Provide the [x, y] coordinate of the cell's center where the given text is located.  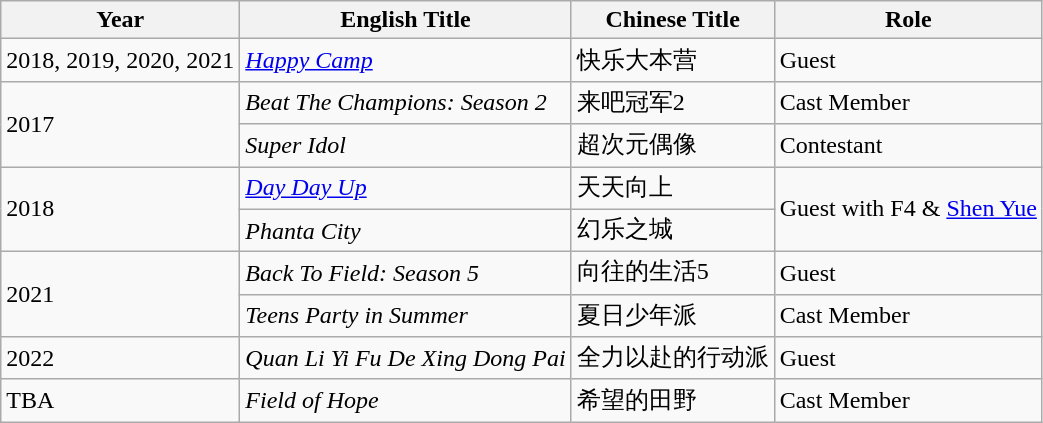
夏日少年派 [672, 316]
Field of Hope [406, 400]
2022 [120, 358]
希望的田野 [672, 400]
Teens Party in Summer [406, 316]
超次元偶像 [672, 146]
2018 [120, 208]
TBA [120, 400]
Beat The Champions: Season 2 [406, 102]
Year [120, 20]
English Title [406, 20]
Chinese Title [672, 20]
Phanta City [406, 230]
Role [908, 20]
Quan Li Yi Fu De Xing Dong Pai [406, 358]
Guest with F4 & Shen Yue [908, 208]
天天向上 [672, 188]
Day Day Up [406, 188]
来吧冠军2 [672, 102]
Super Idol [406, 146]
向往的生活5 [672, 274]
2021 [120, 294]
Contestant [908, 146]
2018, 2019, 2020, 2021 [120, 60]
全力以赴的行动派 [672, 358]
2017 [120, 124]
Back To Field: Season 5 [406, 274]
幻乐之城 [672, 230]
快乐大本营 [672, 60]
Happy Camp [406, 60]
